Locate the cell with the specified text and output its [x, y] center coordinate. 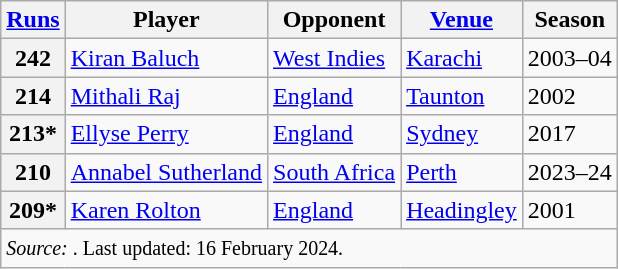
Karachi [462, 58]
South Africa [334, 172]
Sydney [462, 134]
2003–04 [570, 58]
214 [33, 96]
Mithali Raj [166, 96]
Venue [462, 20]
Headingley [462, 210]
Karen Rolton [166, 210]
242 [33, 58]
213* [33, 134]
Perth [462, 172]
Kiran Baluch [166, 58]
Runs [33, 20]
2017 [570, 134]
2001 [570, 210]
West Indies [334, 58]
Ellyse Perry [166, 134]
Taunton [462, 96]
2023–24 [570, 172]
Season [570, 20]
Source: . Last updated: 16 February 2024. [310, 248]
2002 [570, 96]
Opponent [334, 20]
Player [166, 20]
209* [33, 210]
Annabel Sutherland [166, 172]
210 [33, 172]
